Detect which cell encompasses the target text, then output its (x, y) center coordinate. 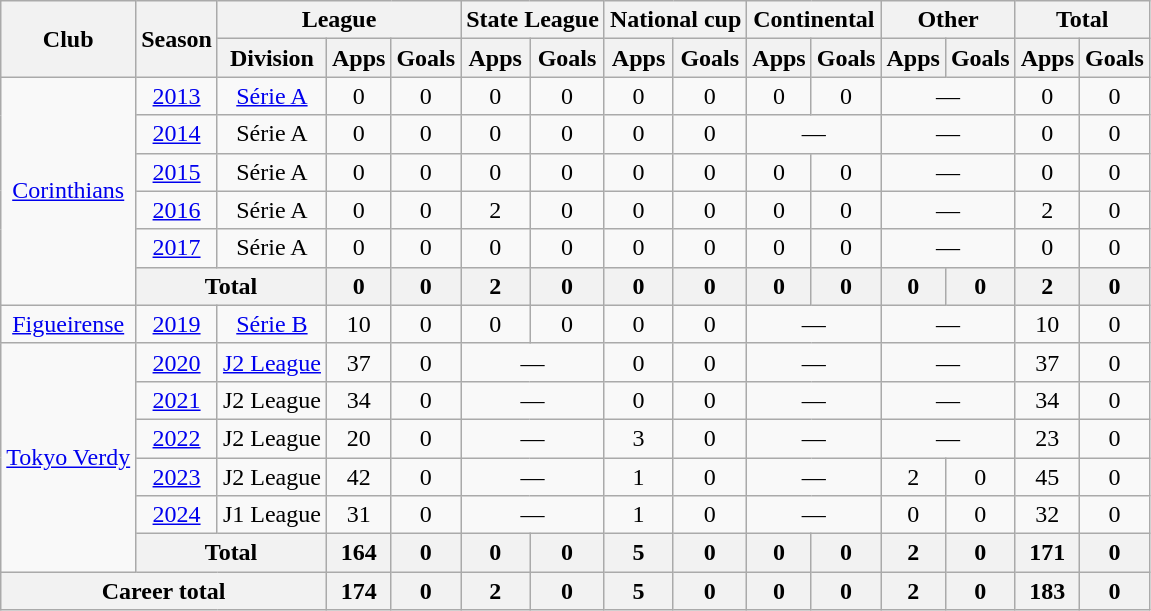
Career total (164, 591)
Division (272, 58)
32 (1047, 515)
Season (177, 39)
Série B (272, 324)
2014 (177, 134)
National cup (675, 20)
Tokyo Verdy (68, 457)
174 (358, 591)
2022 (177, 438)
2017 (177, 248)
J1 League (272, 515)
2024 (177, 515)
45 (1047, 477)
164 (358, 553)
State League (533, 20)
Continental (814, 20)
2015 (177, 172)
2019 (177, 324)
3 (638, 438)
2013 (177, 96)
2023 (177, 477)
183 (1047, 591)
20 (358, 438)
31 (358, 515)
2020 (177, 362)
2021 (177, 400)
Other (948, 20)
171 (1047, 553)
42 (358, 477)
23 (1047, 438)
League (338, 20)
Figueirense (68, 324)
Club (68, 39)
Corinthians (68, 191)
2016 (177, 210)
